Pinpoint the cell where the given text exists, returning its (X, Y) midpoint coordinate. 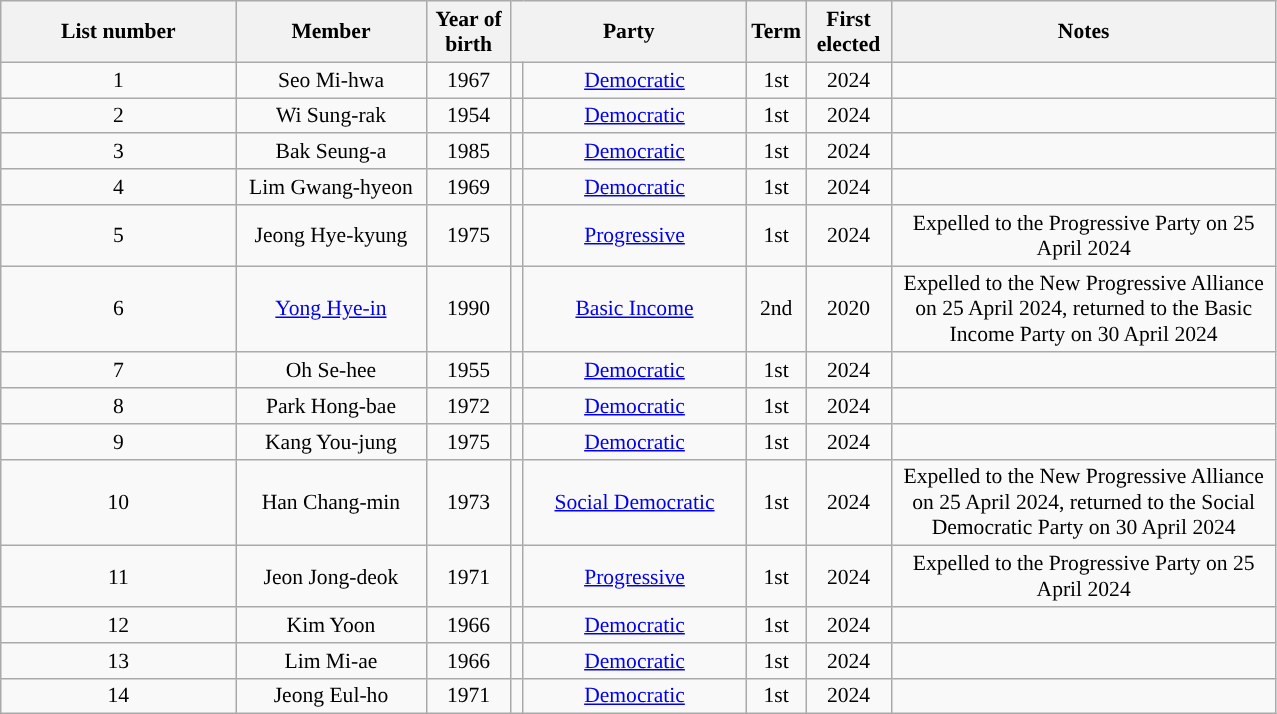
Year of birth (468, 32)
Term (776, 32)
Basic Income (635, 310)
1 (118, 80)
4 (118, 187)
1954 (468, 116)
8 (118, 406)
List number (118, 32)
Expelled to the New Progressive Alliance on 25 April 2024, returned to the Basic Income Party on 30 April 2024 (1084, 310)
3 (118, 152)
Notes (1084, 32)
Member (331, 32)
1990 (468, 310)
Bak Seung-a (331, 152)
1955 (468, 371)
Lim Mi-ae (331, 661)
1973 (468, 502)
Jeong Hye-kyung (331, 236)
6 (118, 310)
First elected (848, 32)
Jeon Jong-deok (331, 576)
13 (118, 661)
1967 (468, 80)
Wi Sung-rak (331, 116)
Party (628, 32)
2020 (848, 310)
1969 (468, 187)
12 (118, 625)
1972 (468, 406)
10 (118, 502)
Expelled to the New Progressive Alliance on 25 April 2024, returned to the Social Democratic Party on 30 April 2024 (1084, 502)
14 (118, 696)
7 (118, 371)
Lim Gwang-hyeon (331, 187)
Han Chang-min (331, 502)
9 (118, 442)
2nd (776, 310)
11 (118, 576)
Oh Se-hee (331, 371)
Kim Yoon (331, 625)
Seo Mi-hwa (331, 80)
Jeong Eul-ho (331, 696)
Yong Hye-in (331, 310)
Kang You-jung (331, 442)
Park Hong-bae (331, 406)
2 (118, 116)
1985 (468, 152)
Social Democratic (635, 502)
5 (118, 236)
